Detect which cell encompasses the target text, then output its (X, Y) center coordinate. 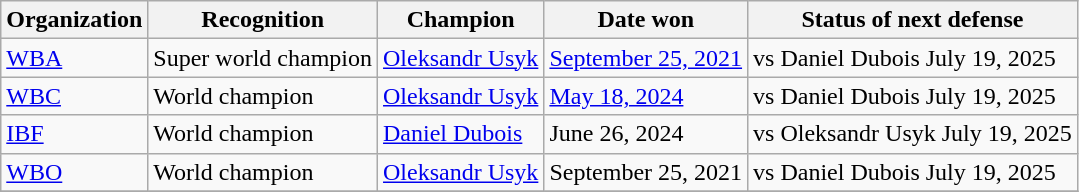
Status of next defense (913, 20)
Daniel Dubois (461, 134)
Super world champion (263, 58)
Date won (646, 20)
Recognition (263, 20)
WBC (74, 96)
WBO (74, 172)
WBA (74, 58)
IBF (74, 134)
June 26, 2024 (646, 134)
Champion (461, 20)
vs Oleksandr Usyk July 19, 2025 (913, 134)
Organization (74, 20)
May 18, 2024 (646, 96)
